Detect which cell encompasses the target text, then output its [X, Y] center coordinate. 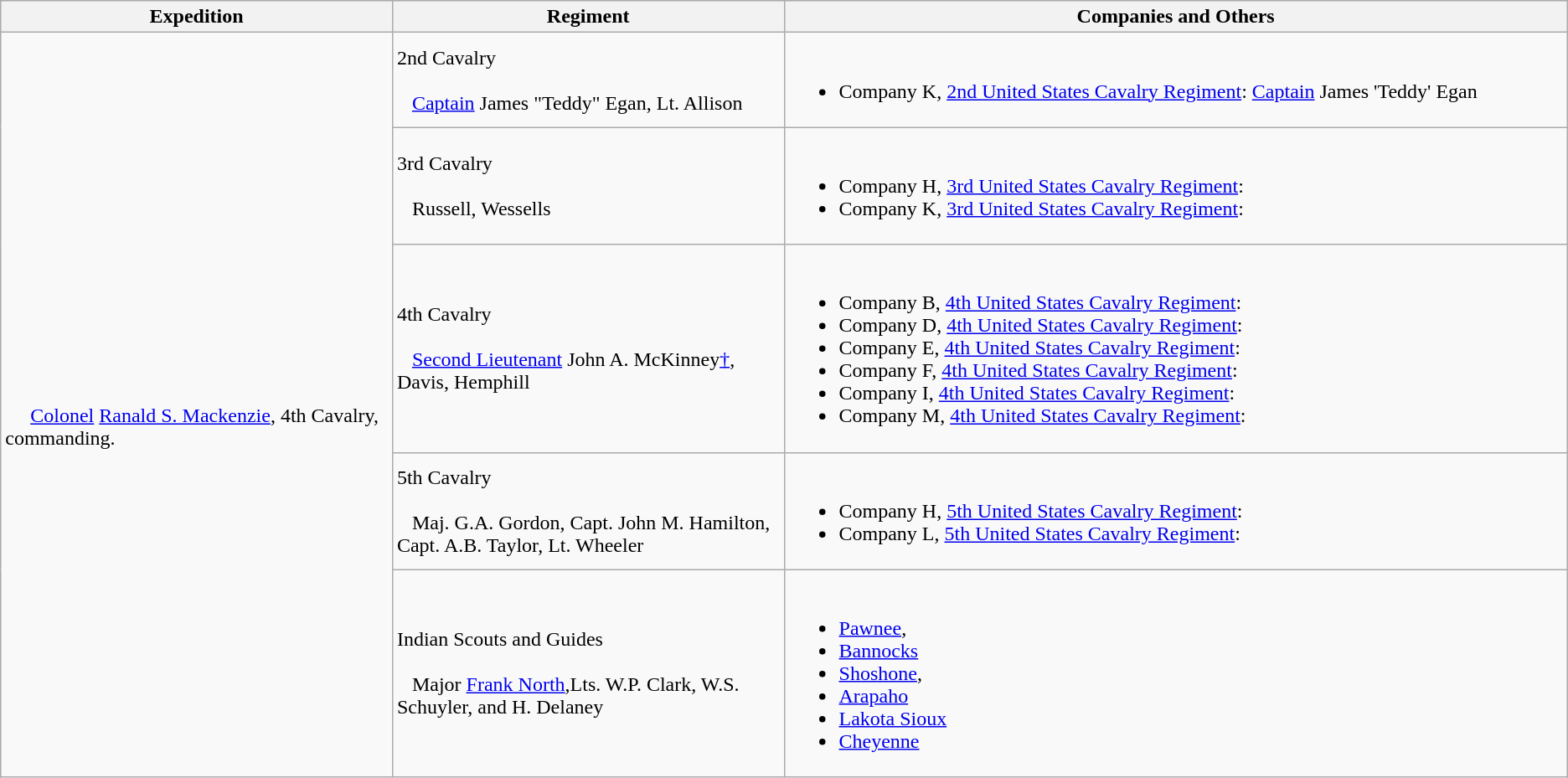
Indian Scouts and Guides Major Frank North,Lts. W.P. Clark, W.S. Schuyler, and H. Delaney [588, 673]
Companies and Others [1176, 17]
5th Cavalry Maj. G.A. Gordon, Capt. John M. Hamilton, Capt. A.B. Taylor, Lt. Wheeler [588, 511]
Colonel Ranald S. Mackenzie, 4th Cavalry, commanding. [197, 405]
2nd Cavalry Captain James "Teddy" Egan, Lt. Allison [588, 80]
4th Cavalry Second Lieutenant John A. McKinney†, Davis, Hemphill [588, 348]
Expedition [197, 17]
Regiment [588, 17]
3rd Cavalry Russell, Wessells [588, 186]
Pawnee,BannocksShoshone,ArapahoLakota SiouxCheyenne [1176, 673]
Company H, 3rd United States Cavalry Regiment:Company K, 3rd United States Cavalry Regiment: [1176, 186]
Company H, 5th United States Cavalry Regiment:Company L, 5th United States Cavalry Regiment: [1176, 511]
Company K, 2nd United States Cavalry Regiment: Captain James 'Teddy' Egan [1176, 80]
